Extract the [X, Y] coordinate from the center of the cell holding the provided text.  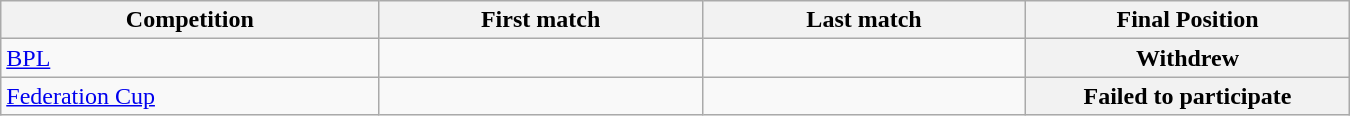
BPL [190, 58]
Competition [190, 20]
Last match [864, 20]
First match [540, 20]
Final Position [1188, 20]
Federation Cup [190, 96]
Failed to participate [1188, 96]
Withdrew [1188, 58]
